Extract the (x, y) coordinate from the center of the cell holding the provided text.  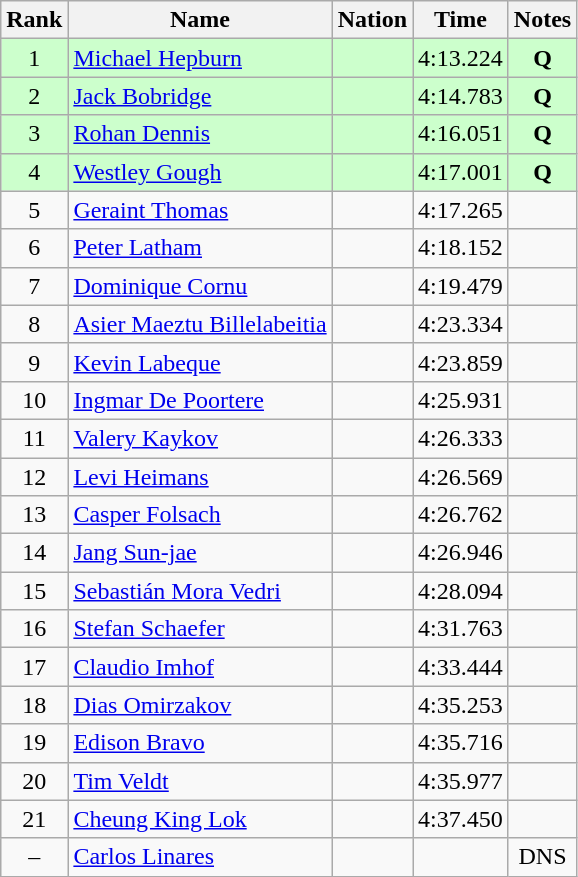
11 (34, 438)
Rohan Dennis (200, 134)
Jang Sun-jae (200, 553)
5 (34, 210)
Jack Bobridge (200, 96)
Carlos Linares (200, 857)
8 (34, 324)
4:23.334 (461, 324)
Tim Veldt (200, 781)
Geraint Thomas (200, 210)
Nation (372, 20)
4:37.450 (461, 819)
Edison Bravo (200, 743)
Ingmar De Poortere (200, 400)
Sebastián Mora Vedri (200, 591)
4:26.333 (461, 438)
Casper Folsach (200, 515)
4:35.977 (461, 781)
9 (34, 362)
– (34, 857)
4:18.152 (461, 248)
4:26.946 (461, 553)
20 (34, 781)
DNS (542, 857)
Dominique Cornu (200, 286)
Cheung King Lok (200, 819)
4:26.569 (461, 477)
4:23.859 (461, 362)
13 (34, 515)
6 (34, 248)
16 (34, 629)
4:14.783 (461, 96)
4:19.479 (461, 286)
Peter Latham (200, 248)
10 (34, 400)
14 (34, 553)
4 (34, 172)
1 (34, 58)
7 (34, 286)
4:25.931 (461, 400)
19 (34, 743)
Valery Kaykov (200, 438)
4:13.224 (461, 58)
2 (34, 96)
12 (34, 477)
4:28.094 (461, 591)
4:17.001 (461, 172)
4:33.444 (461, 667)
Name (200, 20)
Notes (542, 20)
Claudio Imhof (200, 667)
17 (34, 667)
3 (34, 134)
Westley Gough (200, 172)
Rank (34, 20)
18 (34, 705)
4:35.716 (461, 743)
15 (34, 591)
Time (461, 20)
4:35.253 (461, 705)
Levi Heimans (200, 477)
Dias Omirzakov (200, 705)
Kevin Labeque (200, 362)
Michael Hepburn (200, 58)
4:31.763 (461, 629)
4:16.051 (461, 134)
4:17.265 (461, 210)
4:26.762 (461, 515)
Stefan Schaefer (200, 629)
21 (34, 819)
Asier Maeztu Billelabeitia (200, 324)
